Detect which cell encompasses the target text, then output its [X, Y] center coordinate. 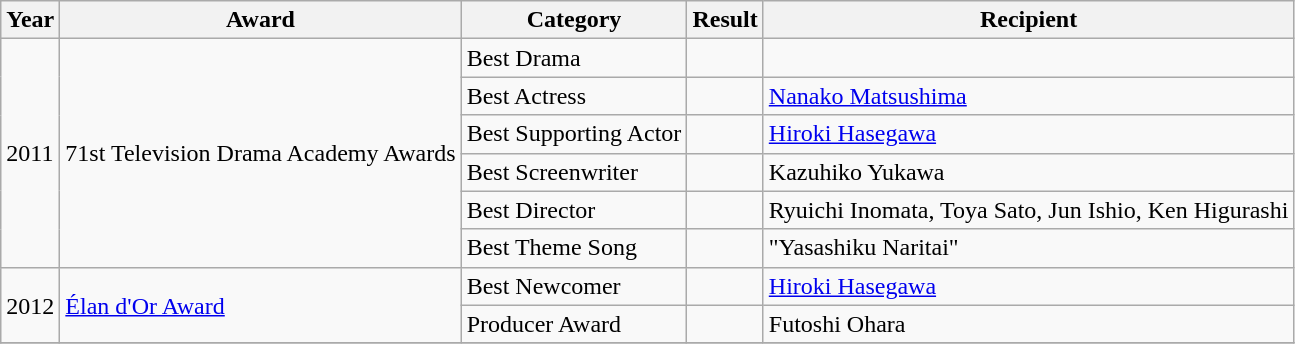
Best Director [574, 210]
Result [725, 20]
Best Theme Song [574, 248]
2012 [30, 305]
Best Newcomer [574, 286]
71st Television Drama Academy Awards [260, 153]
"Yasashiku Naritai" [1028, 248]
Nanako Matsushima [1028, 96]
Recipient [1028, 20]
Best Screenwriter [574, 172]
Category [574, 20]
Élan d'Or Award [260, 305]
Award [260, 20]
Best Supporting Actor [574, 134]
Best Actress [574, 96]
Producer Award [574, 324]
Ryuichi Inomata, Toya Sato, Jun Ishio, Ken Higurashi [1028, 210]
Year [30, 20]
Futoshi Ohara [1028, 324]
Best Drama [574, 58]
2011 [30, 153]
Kazuhiko Yukawa [1028, 172]
